Locate the cell with the specified text and output its [X, Y] center coordinate. 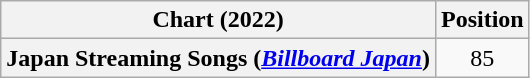
Chart (2022) [218, 20]
Japan Streaming Songs (Billboard Japan) [218, 58]
85 [482, 58]
Position [482, 20]
